Determine the [X, Y] coordinate at the center of the cell enclosing the given text.  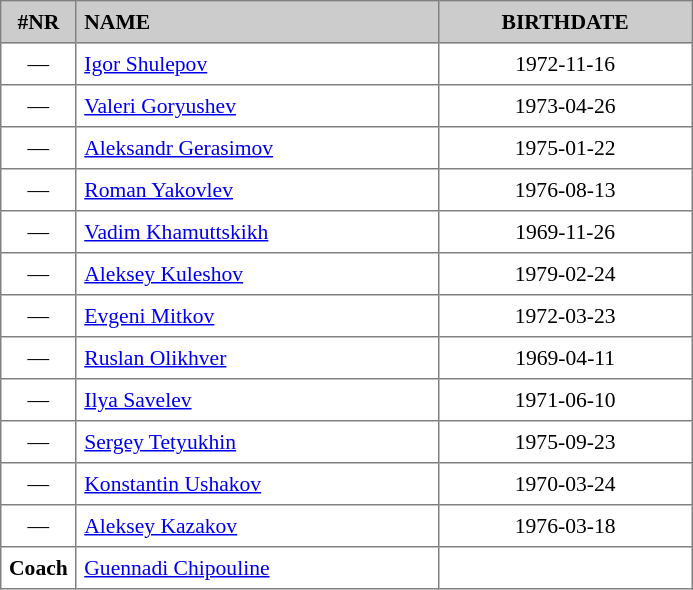
Roman Yakovlev [257, 190]
Sergey Tetyukhin [257, 442]
Guennadi Chipouline [257, 568]
Vadim Khamuttskikh [257, 232]
Ilya Savelev [257, 400]
1976-08-13 [565, 190]
#NR [38, 22]
Aleksey Kuleshov [257, 274]
1976-03-18 [565, 526]
1969-11-26 [565, 232]
1973-04-26 [565, 106]
Igor Shulepov [257, 64]
1979-02-24 [565, 274]
1975-01-22 [565, 148]
Aleksandr Gerasimov [257, 148]
1971-06-10 [565, 400]
1975-09-23 [565, 442]
1972-11-16 [565, 64]
1969-04-11 [565, 358]
1970-03-24 [565, 484]
NAME [257, 22]
1972-03-23 [565, 316]
BIRTHDATE [565, 22]
Coach [38, 568]
Evgeni Mitkov [257, 316]
Konstantin Ushakov [257, 484]
Valeri Goryushev [257, 106]
Ruslan Olikhver [257, 358]
Aleksey Kazakov [257, 526]
